Scan for the cell matching the given text and deliver its (X, Y) coordinate at center. 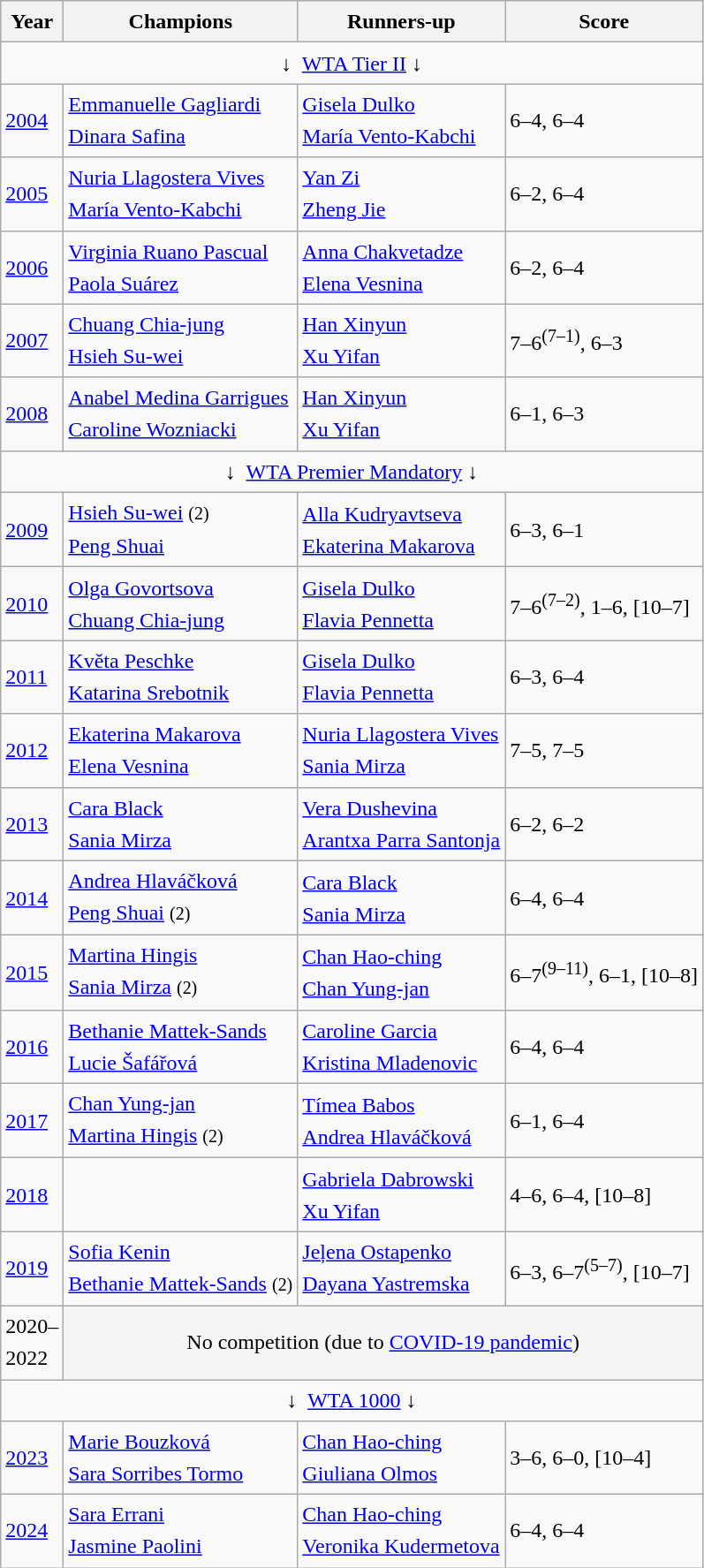
6–3, 6–4 (604, 677)
↓ WTA Tier II ↓ (352, 64)
Emmanuelle Gagliardi Dinara Safina (180, 120)
2018 (32, 1194)
Caroline Garcia Kristina Mladenovic (401, 1046)
6–7(9–11), 6–1, [10–8] (604, 973)
2010 (32, 604)
Nuria Llagostera Vives Sania Mirza (401, 751)
No competition (due to COVID-19 pandemic) (383, 1343)
Sara Errani Jasmine Paolini (180, 1532)
Chan Hao-ching Chan Yung-jan (401, 973)
Score (604, 21)
2024 (32, 1532)
Virginia Ruano Pascual Paola Suárez (180, 267)
2006 (32, 267)
↓ WTA Premier Mandatory ↓ (352, 472)
Sofia Kenin Bethanie Mattek-Sands (2) (180, 1269)
2019 (32, 1269)
2015 (32, 973)
2016 (32, 1046)
Anabel Medina Garrigues Caroline Wozniacki (180, 413)
2023 (32, 1458)
2007 (32, 341)
2017 (32, 1120)
2008 (32, 413)
2014 (32, 898)
Chan Yung-jan Martina Hingis (2) (180, 1120)
Chan Hao-ching Giuliana Olmos (401, 1458)
Yan Zi Zheng Jie (401, 194)
Hsieh Su-wei (2) Peng Shuai (180, 530)
Ekaterina Makarova Elena Vesnina (180, 751)
2009 (32, 530)
Marie Bouzková Sara Sorribes Tormo (180, 1458)
7–6(7–2), 1–6, [10–7] (604, 604)
Andrea Hlaváčková Peng Shuai (2) (180, 898)
Jeļena Ostapenko Dayana Yastremska (401, 1269)
Champions (180, 21)
Chan Hao-ching Veronika Kudermetova (401, 1532)
7–6(7–1), 6–3 (604, 341)
6–3, 6–1 (604, 530)
4–6, 6–4, [10–8] (604, 1194)
Gisela Dulko María Vento-Kabchi (401, 120)
Tímea Babos Andrea Hlaváčková (401, 1120)
Vera Dushevina Arantxa Parra Santonja (401, 823)
6–3, 6–7(5–7), [10–7] (604, 1269)
Bethanie Mattek-Sands Lucie Šafářová (180, 1046)
2012 (32, 751)
2020–2022 (32, 1343)
Nuria Llagostera Vives María Vento-Kabchi (180, 194)
Runners-up (401, 21)
2013 (32, 823)
Gabriela Dabrowski Xu Yifan (401, 1194)
2005 (32, 194)
Květa Peschke Katarina Srebotnik (180, 677)
Alla Kudryavtseva Ekaterina Makarova (401, 530)
Anna Chakvetadze Elena Vesnina (401, 267)
3–6, 6–0, [10–4] (604, 1458)
Martina Hingis Sania Mirza (2) (180, 973)
2011 (32, 677)
↓ WTA 1000 ↓ (352, 1401)
6–2, 6–2 (604, 823)
7–5, 7–5 (604, 751)
Chuang Chia-jung Hsieh Su-wei (180, 341)
Olga Govortsova Chuang Chia-jung (180, 604)
6–1, 6–4 (604, 1120)
Year (32, 21)
2004 (32, 120)
6–1, 6–3 (604, 413)
